Find where the given text appears and provide that cell's center as [x, y] coordinate. 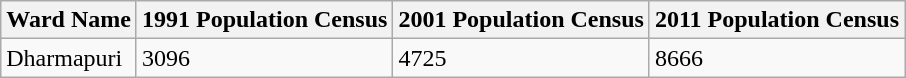
Ward Name [69, 20]
1991 Population Census [264, 20]
2011 Population Census [776, 20]
Dharmapuri [69, 58]
2001 Population Census [521, 20]
8666 [776, 58]
4725 [521, 58]
3096 [264, 58]
